Search for the cell housing the specified text and yield its (x, y) center coordinate. 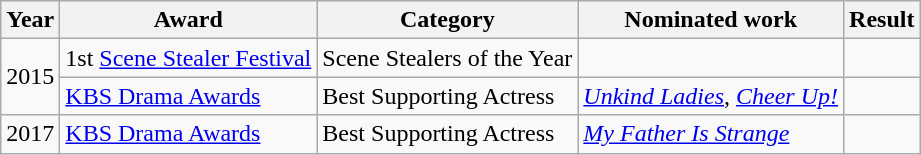
1st Scene Stealer Festival (188, 58)
My Father Is Strange (711, 134)
2017 (30, 134)
2015 (30, 77)
Award (188, 20)
Scene Stealers of the Year (448, 58)
Result (882, 20)
Nominated work (711, 20)
Year (30, 20)
Category (448, 20)
Unkind Ladies, Cheer Up! (711, 96)
